Capture the cell that displays the provided text and extract its [X, Y] central coordinate. 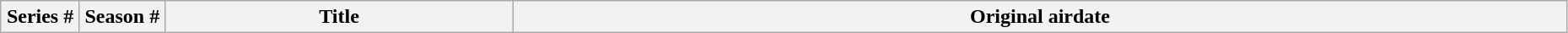
Series # [40, 17]
Season # [121, 17]
Title [339, 17]
Original airdate [1041, 17]
